Detect which cell encompasses the target text, then output its (x, y) center coordinate. 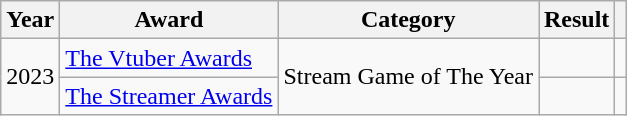
Result (576, 20)
Year (30, 20)
2023 (30, 77)
Stream Game of The Year (408, 77)
Category (408, 20)
The Streamer Awards (169, 96)
The Vtuber Awards (169, 58)
Award (169, 20)
